Scan for the cell matching the given text and deliver its (x, y) coordinate at center. 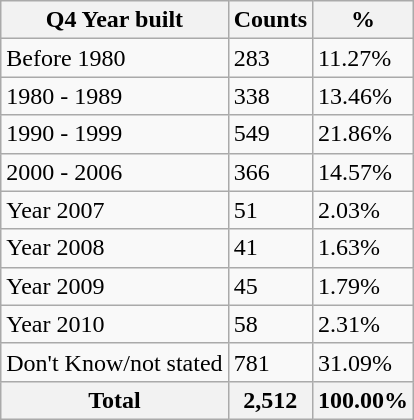
2000 - 2006 (114, 172)
366 (270, 172)
Don't Know/not stated (114, 362)
549 (270, 134)
2.31% (364, 324)
1990 - 1999 (114, 134)
% (364, 20)
Year 2009 (114, 286)
283 (270, 58)
58 (270, 324)
Counts (270, 20)
13.46% (364, 96)
14.57% (364, 172)
21.86% (364, 134)
45 (270, 286)
51 (270, 210)
2,512 (270, 400)
Year 2008 (114, 248)
31.09% (364, 362)
2.03% (364, 210)
Year 2007 (114, 210)
Total (114, 400)
Before 1980 (114, 58)
Q4 Year built (114, 20)
11.27% (364, 58)
100.00% (364, 400)
41 (270, 248)
338 (270, 96)
1.79% (364, 286)
781 (270, 362)
Year 2010 (114, 324)
1980 - 1989 (114, 96)
1.63% (364, 248)
